From the cell containing the given text, extract its center point as [X, Y] coordinate. 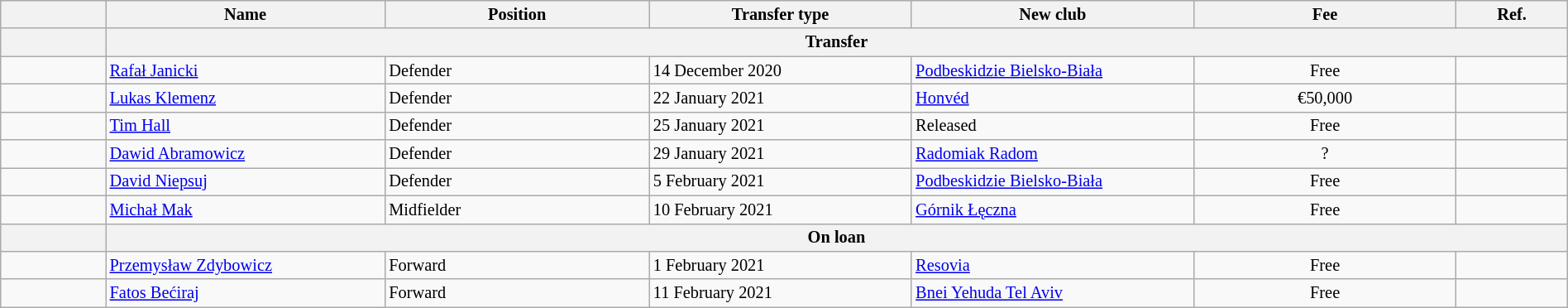
Lukas Klemenz [246, 98]
Górnik Łęczna [1052, 209]
New club [1052, 14]
10 February 2021 [781, 209]
14 December 2020 [781, 70]
Resovia [1052, 265]
Transfer [837, 42]
Tim Hall [246, 126]
22 January 2021 [781, 98]
Ref. [1512, 14]
On loan [837, 238]
5 February 2021 [781, 181]
25 January 2021 [781, 126]
David Niepsuj [246, 181]
? [1325, 154]
Fee [1325, 14]
Midfielder [517, 209]
Michał Mak [246, 209]
Position [517, 14]
€50,000 [1325, 98]
Bnei Yehuda Tel Aviv [1052, 293]
Dawid Abramowicz [246, 154]
Name [246, 14]
Honvéd [1052, 98]
Przemysław Zdybowicz [246, 265]
Radomiak Radom [1052, 154]
11 February 2021 [781, 293]
29 January 2021 [781, 154]
Transfer type [781, 14]
Released [1052, 126]
1 February 2021 [781, 265]
Fatos Bećiraj [246, 293]
Rafał Janicki [246, 70]
